Output the (X, Y) coordinate of the center of the cell containing the given text.  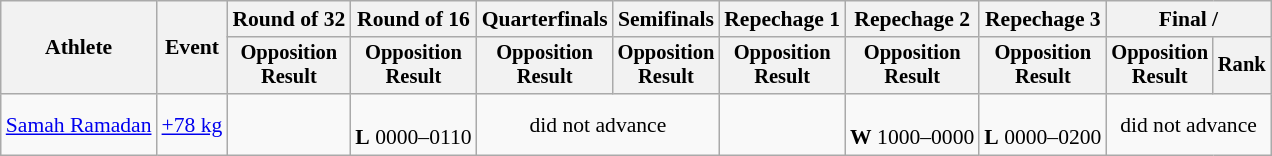
Round of 16 (413, 19)
Samah Ramadan (79, 124)
Repechage 1 (782, 19)
Repechage 3 (1042, 19)
Round of 32 (288, 19)
Semifinals (666, 19)
Athlete (79, 48)
L 0000–0200 (1042, 124)
L 0000–0110 (413, 124)
W 1000–0000 (912, 124)
Rank (1242, 66)
Event (192, 48)
Quarterfinals (545, 19)
+78 kg (192, 124)
Repechage 2 (912, 19)
Final / (1188, 19)
